Identify which cell holds the provided text, then report its (X, Y) central coordinate. 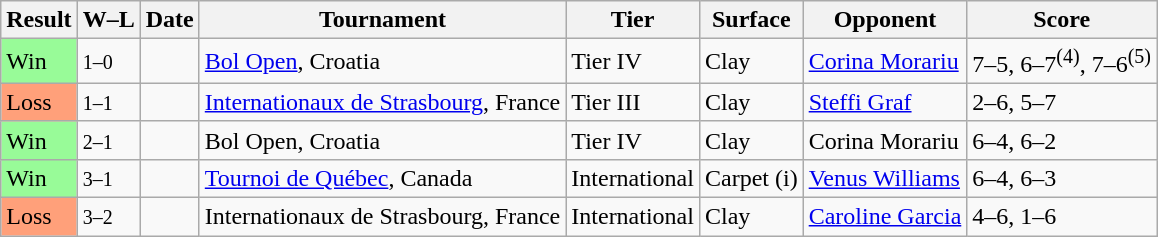
W–L (108, 20)
Opponent (885, 20)
Venus Williams (885, 178)
1–1 (108, 102)
Tier (633, 20)
Surface (751, 20)
1–0 (108, 62)
2–1 (108, 140)
2–6, 5–7 (1062, 102)
6–4, 6–2 (1062, 140)
Result (39, 20)
Tournament (382, 20)
3–1 (108, 178)
Steffi Graf (885, 102)
Carpet (i) (751, 178)
Date (170, 20)
Score (1062, 20)
4–6, 1–6 (1062, 217)
Tier III (633, 102)
3–2 (108, 217)
Caroline Garcia (885, 217)
Tournoi de Québec, Canada (382, 178)
6–4, 6–3 (1062, 178)
7–5, 6–7(4), 7–6(5) (1062, 62)
